Scan for the cell matching the given text and deliver its (x, y) coordinate at center. 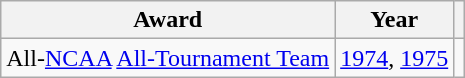
Year (394, 20)
Award (168, 20)
All-NCAA All-Tournament Team (168, 58)
1974, 1975 (394, 58)
